Extract the (X, Y) coordinate from the center of the cell holding the provided text.  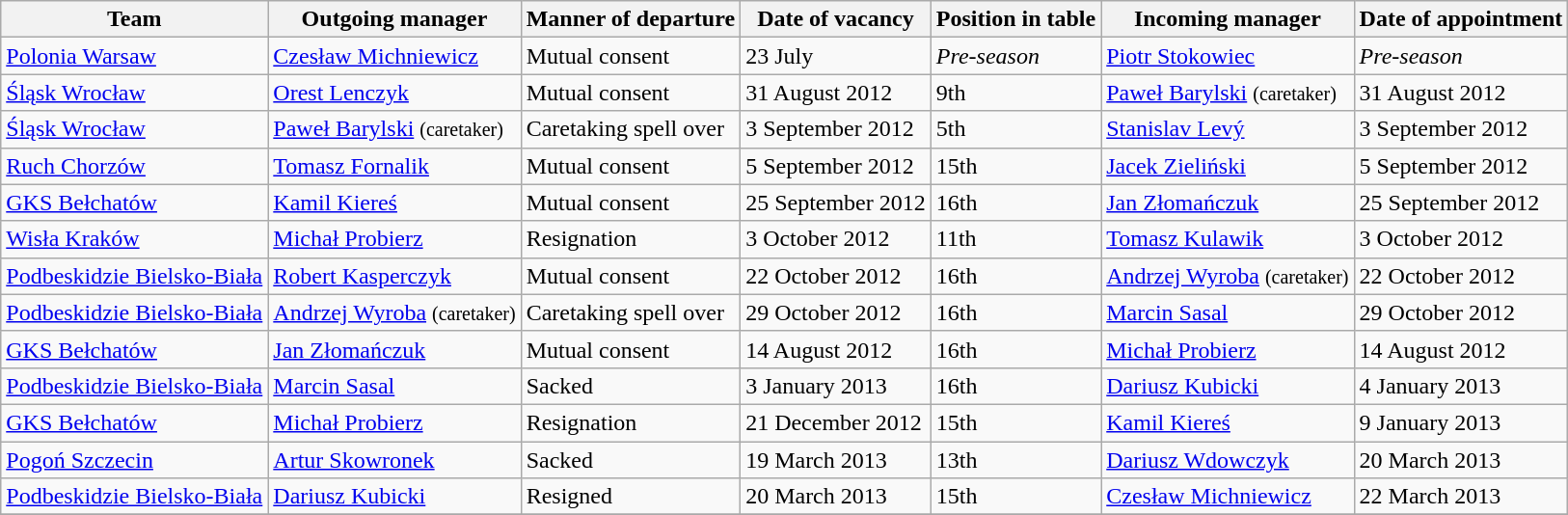
Piotr Stokowiec (1228, 56)
Ruch Chorzów (135, 166)
Pogoń Szczecin (135, 460)
3 January 2013 (836, 386)
9 January 2013 (1461, 422)
Robert Kasperczyk (394, 276)
Team (135, 19)
5th (1015, 129)
Artur Skowronek (394, 460)
Resigned (631, 497)
Wisła Kraków (135, 239)
11th (1015, 239)
4 January 2013 (1461, 386)
23 July (836, 56)
Date of vacancy (836, 19)
Manner of departure (631, 19)
19 March 2013 (836, 460)
Outgoing manager (394, 19)
21 December 2012 (836, 422)
Jacek Zieliński (1228, 166)
Tomasz Kulawik (1228, 239)
Orest Lenczyk (394, 93)
Dariusz Wdowczyk (1228, 460)
Date of appointment (1461, 19)
13th (1015, 460)
Tomasz Fornalik (394, 166)
Stanislav Levý (1228, 129)
9th (1015, 93)
Incoming manager (1228, 19)
Position in table (1015, 19)
Polonia Warsaw (135, 56)
22 March 2013 (1461, 497)
